From the cell containing the given text, extract its center point as [x, y] coordinate. 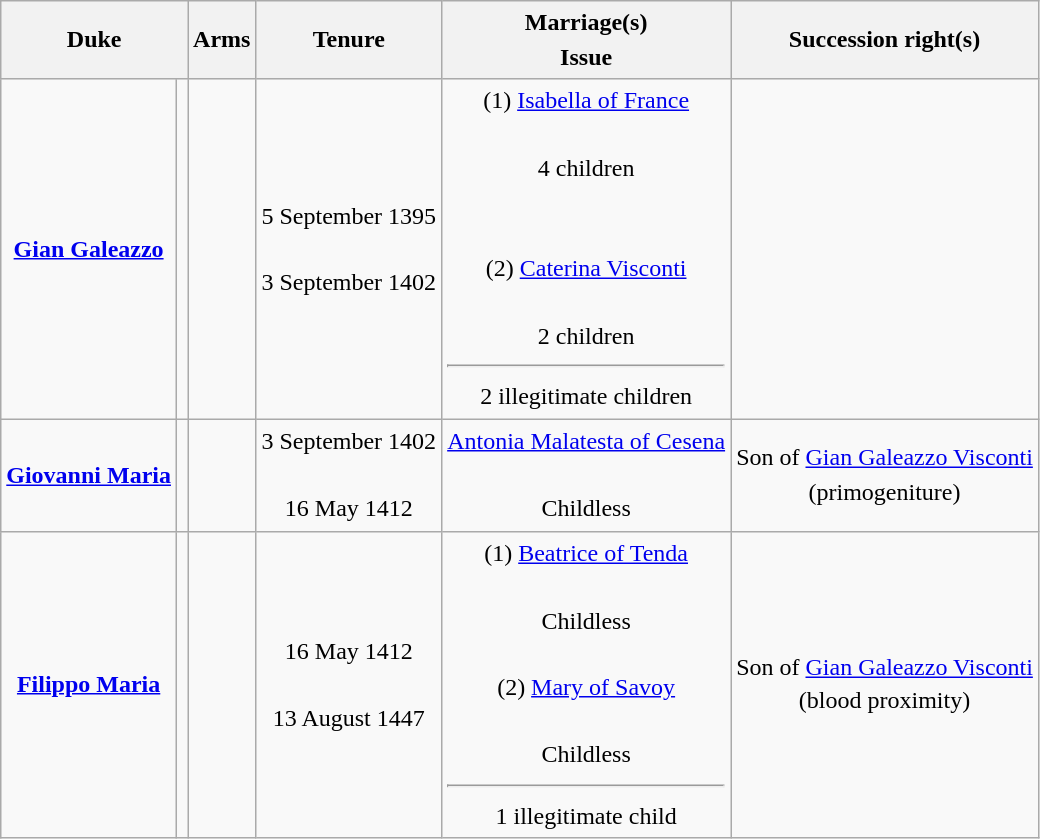
Son of Gian Galeazzo Visconti(blood proximity) [885, 684]
(1) Isabella of France4 children(2) Caterina Visconti2 children2 illegitimate children [586, 249]
5 September 13953 September 1402 [349, 249]
Antonia Malatesta of CesenaChildless [586, 475]
Tenure [349, 40]
Arms [222, 40]
Succession right(s) [885, 40]
Son of Gian Galeazzo Visconti(primogeniture) [885, 475]
16 May 141213 August 1447 [349, 684]
Duke [94, 40]
Marriage(s)Issue [586, 40]
3 September 140216 May 1412 [349, 475]
Gian Galeazzo [89, 249]
Giovanni Maria [89, 475]
(1) Beatrice of TendaChildless(2) Mary of SavoyChildless1 illegitimate child [586, 684]
Filippo Maria [89, 684]
